Return the (X, Y) coordinate for the center point of the cell that contains the specified text.  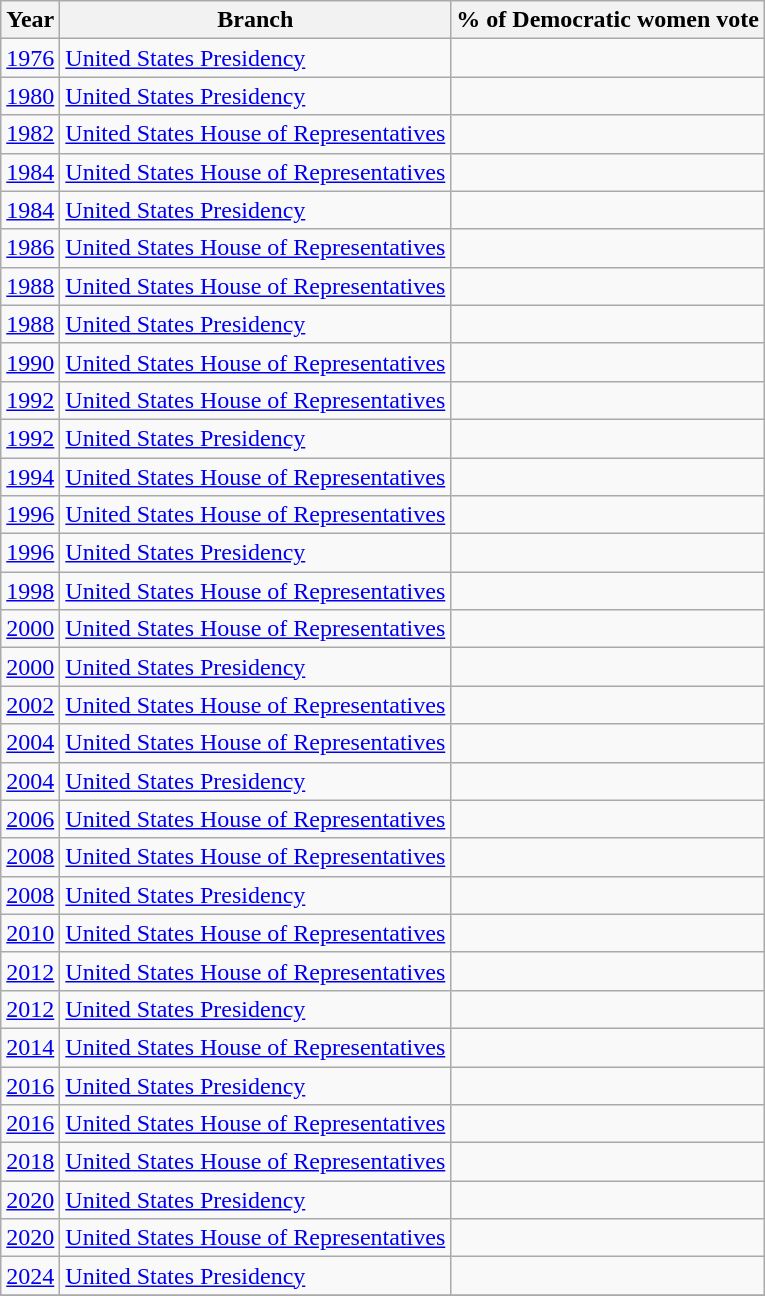
2010 (30, 933)
2024 (30, 1276)
1998 (30, 591)
1994 (30, 477)
1976 (30, 58)
1980 (30, 96)
1982 (30, 134)
Branch (256, 20)
Year (30, 20)
% of Democratic women vote (608, 20)
2014 (30, 1047)
2006 (30, 819)
1986 (30, 248)
2018 (30, 1162)
1990 (30, 362)
2002 (30, 705)
